Detect which cell encompasses the target text, then output its [X, Y] center coordinate. 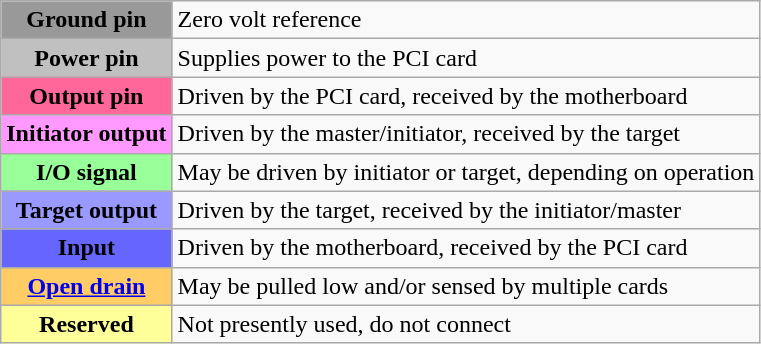
Driven by the target, received by the initiator/master [466, 210]
Ground pin [86, 20]
Reserved [86, 324]
Target output [86, 210]
Driven by the master/initiator, received by the target [466, 134]
Supplies power to the PCI card [466, 58]
May be pulled low and/or sensed by multiple cards [466, 286]
Not presently used, do not connect [466, 324]
May be driven by initiator or target, depending on operation [466, 172]
Output pin [86, 96]
Initiator output [86, 134]
Driven by the PCI card, received by the motherboard [466, 96]
Driven by the motherboard, received by the PCI card [466, 248]
Power pin [86, 58]
Input [86, 248]
I/O signal [86, 172]
Open drain [86, 286]
Zero volt reference [466, 20]
